Detect which cell encompasses the target text, then output its [X, Y] center coordinate. 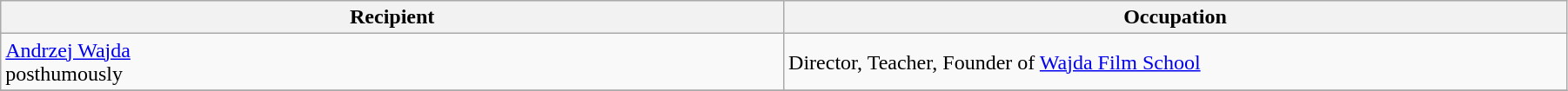
Andrzej Wajdaposthumously [392, 62]
Director, Teacher, Founder of Wajda Film School [1176, 62]
Recipient [392, 17]
Occupation [1176, 17]
